From the cell containing the given text, extract its center point as [x, y] coordinate. 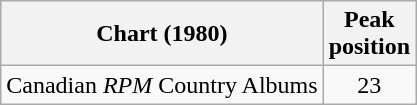
Canadian RPM Country Albums [162, 85]
Peakposition [369, 34]
Chart (1980) [162, 34]
23 [369, 85]
